Output the [X, Y] coordinate of the center of the cell containing the given text.  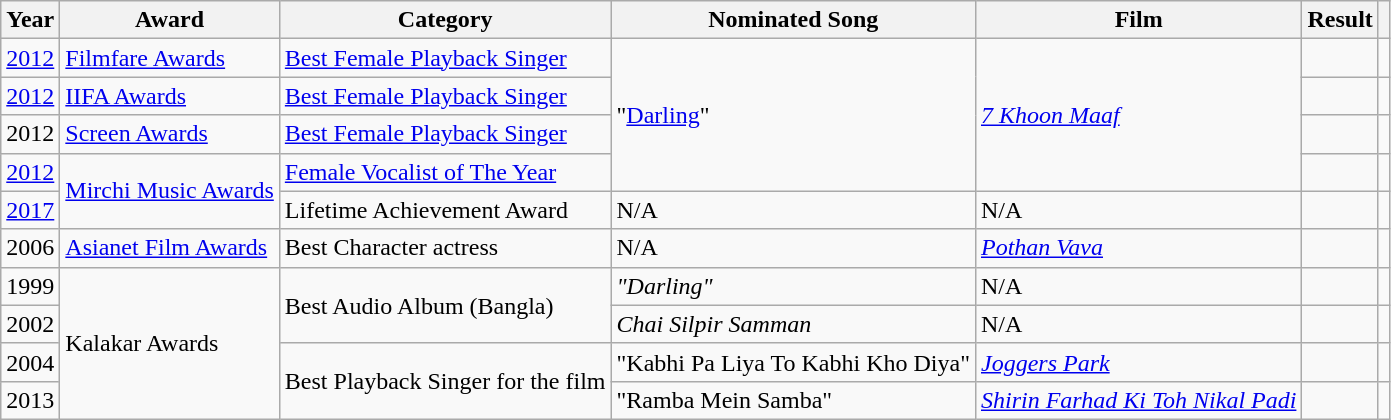
Pothan Vava [1138, 248]
Year [30, 20]
1999 [30, 286]
2002 [30, 324]
Result [1340, 20]
"Ramba Mein Samba" [793, 400]
Kalakar Awards [170, 343]
Lifetime Achievement Award [445, 210]
Film [1138, 20]
2013 [30, 400]
Best Audio Album (Bangla) [445, 305]
Best Character actress [445, 248]
7 Khoon Maaf [1138, 115]
Shirin Farhad Ki Toh Nikal Padi [1138, 400]
2004 [30, 362]
Asianet Film Awards [170, 248]
"Kabhi Pa Liya To Kabhi Kho Diya" [793, 362]
Nominated Song [793, 20]
2006 [30, 248]
Award [170, 20]
IIFA Awards [170, 96]
Mirchi Music Awards [170, 191]
Joggers Park [1138, 362]
Chai Silpir Samman [793, 324]
Best Playback Singer for the film [445, 381]
Filmfare Awards [170, 58]
Category [445, 20]
Screen Awards [170, 134]
2017 [30, 210]
Female Vocalist of The Year [445, 172]
